Locate the cell with the specified text and output its (X, Y) center coordinate. 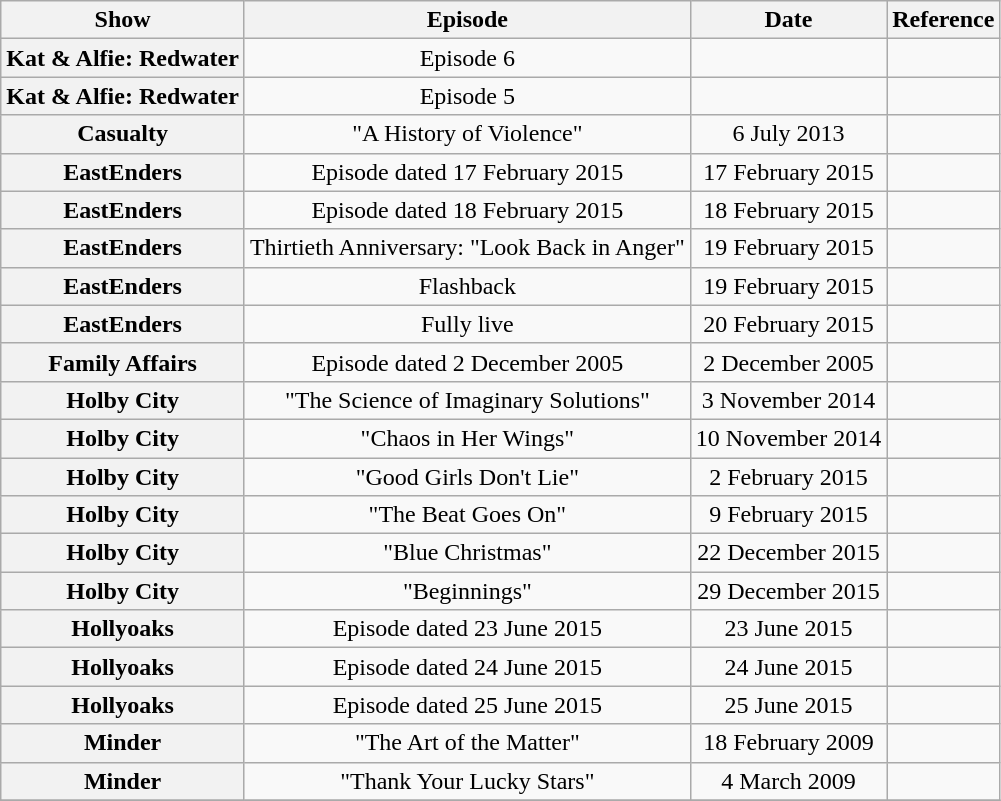
Thirtieth Anniversary: "Look Back in Anger" (467, 248)
Episode dated 23 June 2015 (467, 629)
25 June 2015 (788, 705)
Flashback (467, 286)
22 December 2015 (788, 553)
Episode dated 24 June 2015 (467, 667)
2 February 2015 (788, 477)
Episode 6 (467, 58)
Date (788, 20)
Episode dated 2 December 2005 (467, 362)
Fully live (467, 324)
Episode 5 (467, 96)
"Good Girls Don't Lie" (467, 477)
Family Affairs (123, 362)
"The Beat Goes On" (467, 515)
"A History of Violence" (467, 134)
20 February 2015 (788, 324)
"The Art of the Matter" (467, 743)
29 December 2015 (788, 591)
17 February 2015 (788, 172)
Casualty (123, 134)
Episode dated 17 February 2015 (467, 172)
18 February 2015 (788, 210)
Show (123, 20)
24 June 2015 (788, 667)
"Thank Your Lucky Stars" (467, 781)
4 March 2009 (788, 781)
23 June 2015 (788, 629)
"Chaos in Her Wings" (467, 438)
Episode (467, 20)
Episode dated 25 June 2015 (467, 705)
9 February 2015 (788, 515)
Reference (944, 20)
"The Science of Imaginary Solutions" (467, 400)
Episode dated 18 February 2015 (467, 210)
3 November 2014 (788, 400)
2 December 2005 (788, 362)
10 November 2014 (788, 438)
"Beginnings" (467, 591)
6 July 2013 (788, 134)
"Blue Christmas" (467, 553)
18 February 2009 (788, 743)
